Search for the cell housing the specified text and yield its (x, y) center coordinate. 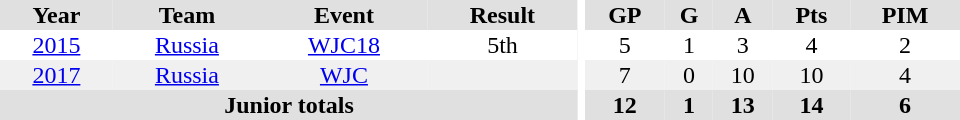
14 (812, 105)
G (689, 15)
Event (344, 15)
Result (502, 15)
2 (905, 45)
2015 (56, 45)
Team (187, 15)
5 (625, 45)
7 (625, 75)
13 (743, 105)
GP (625, 15)
PIM (905, 15)
0 (689, 75)
Pts (812, 15)
Year (56, 15)
A (743, 15)
5th (502, 45)
WJC18 (344, 45)
3 (743, 45)
WJC (344, 75)
6 (905, 105)
Junior totals (289, 105)
12 (625, 105)
2017 (56, 75)
